Identify which cell holds the provided text, then report its [x, y] central coordinate. 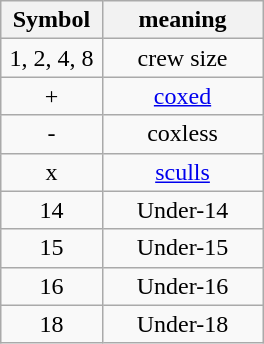
1, 2, 4, 8 [52, 58]
coxed [182, 96]
Under-18 [182, 324]
+ [52, 96]
14 [52, 210]
Under-14 [182, 210]
Symbol [52, 20]
Under-16 [182, 286]
- [52, 134]
18 [52, 324]
sculls [182, 172]
15 [52, 248]
coxless [182, 134]
Under-15 [182, 248]
16 [52, 286]
crew size [182, 58]
meaning [182, 20]
x [52, 172]
